For the text-containing cell, return its midpoint in (X, Y) coordinate format. 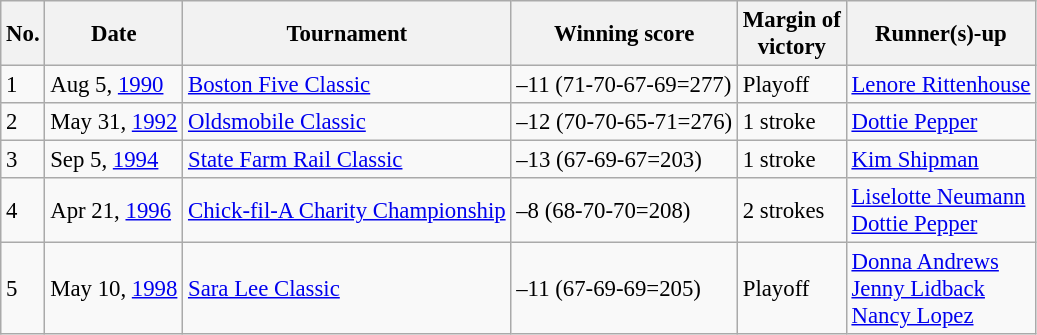
Aug 5, 1990 (114, 85)
5 (23, 289)
Tournament (347, 34)
Dottie Pepper (941, 122)
Winning score (624, 34)
Boston Five Classic (347, 85)
May 10, 1998 (114, 289)
Kim Shipman (941, 160)
No. (23, 34)
Lenore Rittenhouse (941, 85)
State Farm Rail Classic (347, 160)
Donna Andrews Jenny Lidback Nancy Lopez (941, 289)
–13 (67-69-67=203) (624, 160)
–12 (70-70-65-71=276) (624, 122)
May 31, 1992 (114, 122)
1 (23, 85)
–11 (67-69-69=205) (624, 289)
4 (23, 210)
2 (23, 122)
2 strokes (792, 210)
Sara Lee Classic (347, 289)
Apr 21, 1996 (114, 210)
Margin ofvictory (792, 34)
Chick-fil-A Charity Championship (347, 210)
Date (114, 34)
Liselotte Neumann Dottie Pepper (941, 210)
Oldsmobile Classic (347, 122)
Runner(s)-up (941, 34)
3 (23, 160)
Sep 5, 1994 (114, 160)
–11 (71-70-67-69=277) (624, 85)
–8 (68-70-70=208) (624, 210)
